From the cell containing the given text, extract its center point as (x, y) coordinate. 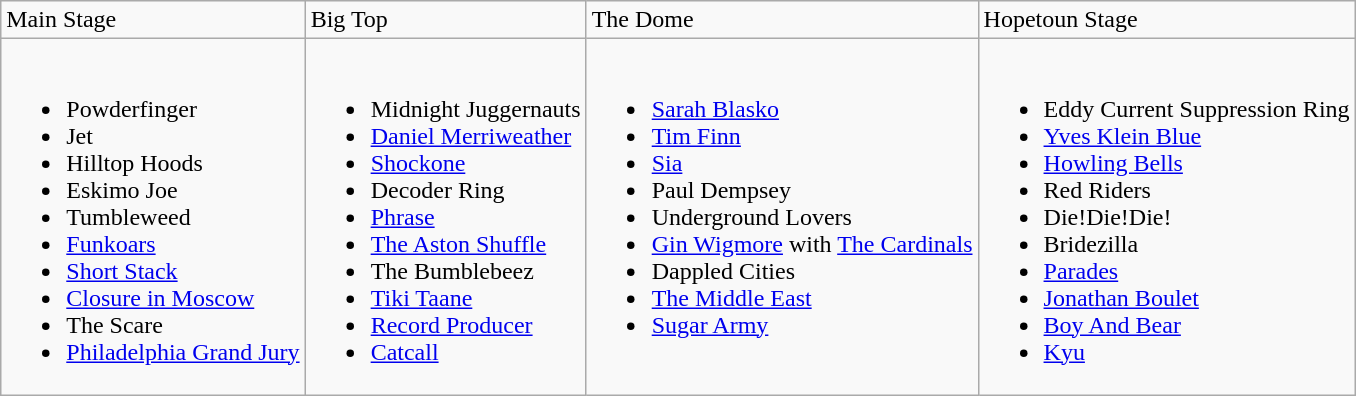
The Dome (782, 20)
Sarah BlaskoTim FinnSiaPaul DempseyUnderground LoversGin Wigmore with The CardinalsDappled CitiesThe Middle EastSugar Army (782, 217)
Main Stage (153, 20)
Eddy Current Suppression RingYves Klein BlueHowling BellsRed RidersDie!Die!Die!BridezillaParadesJonathan BouletBoy And BearKyu (1166, 217)
Midnight JuggernautsDaniel MerriweatherShockoneDecoder RingPhraseThe Aston ShuffleThe BumblebeezTiki TaaneRecord ProducerCatcall (446, 217)
PowderfingerJetHilltop HoodsEskimo JoeTumbleweedFunkoarsShort StackClosure in MoscowThe ScarePhiladelphia Grand Jury (153, 217)
Big Top (446, 20)
Hopetoun Stage (1166, 20)
